Locate the cell with the specified text and output its (X, Y) center coordinate. 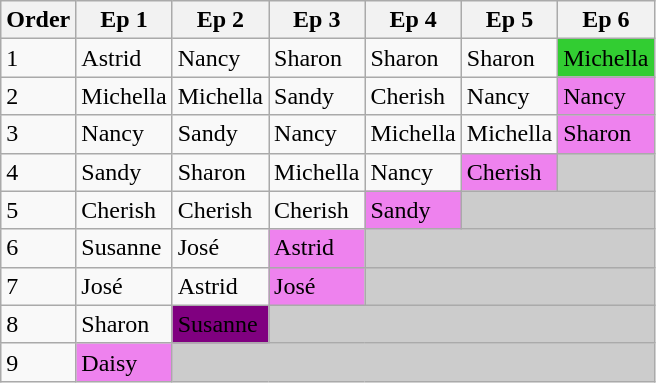
Ep 2 (220, 20)
8 (38, 324)
2 (38, 96)
Ep 3 (317, 20)
3 (38, 134)
1 (38, 58)
4 (38, 172)
Ep 4 (413, 20)
Ep 5 (509, 20)
6 (38, 248)
Order (38, 20)
9 (38, 362)
7 (38, 286)
Ep 1 (124, 20)
Daisy (124, 362)
5 (38, 210)
Ep 6 (606, 20)
